Locate the cell with the specified text and output its [X, Y] center coordinate. 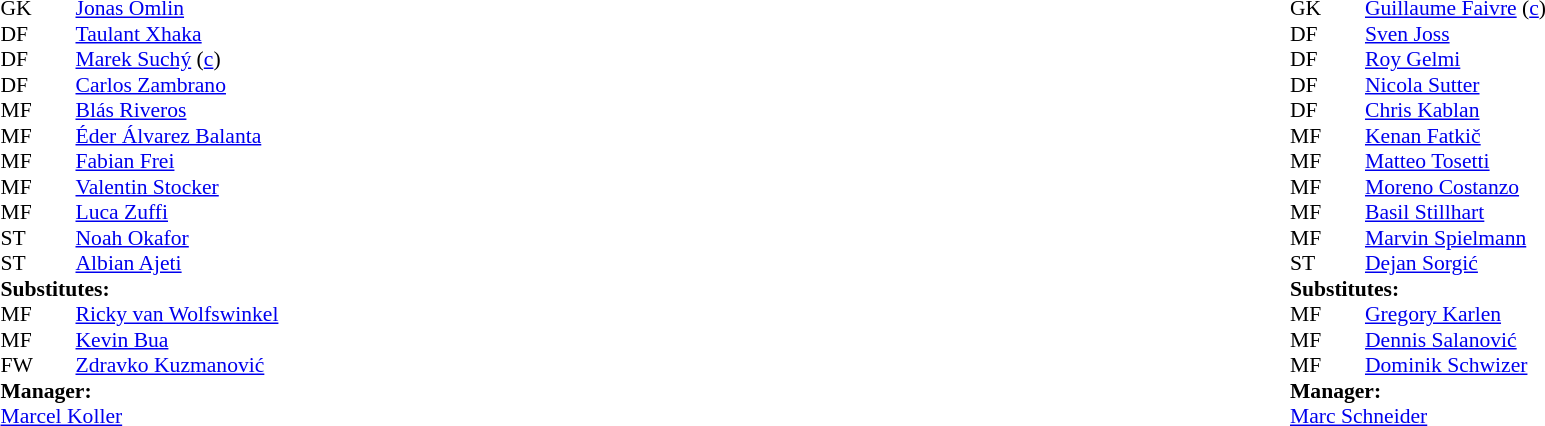
Valentin Stocker [178, 187]
Manager: [139, 391]
Kevin Bua [178, 340]
Substitutes: [139, 289]
Taulant Xhaka [178, 34]
Marek Suchý (c) [178, 59]
Carlos Zambrano [178, 85]
Albian Ajeti [178, 263]
FW [19, 365]
Ricky van Wolfswinkel [178, 315]
Zdravko Kuzmanović [178, 365]
Fabian Frei [178, 161]
Éder Álvarez Balanta [178, 136]
Noah Okafor [178, 238]
Luca Zuffi [178, 213]
Blás Riveros [178, 111]
